Return the (x, y) coordinate for the center point of the cell that contains the specified text.  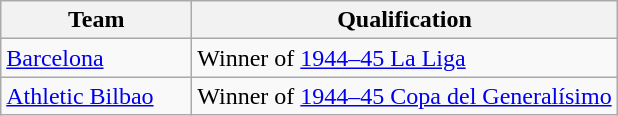
Team (96, 20)
Athletic Bilbao (96, 96)
Winner of 1944–45 Copa del Generalísimo (404, 96)
Winner of 1944–45 La Liga (404, 58)
Barcelona (96, 58)
Qualification (404, 20)
